Locate the cell with the specified text and output its [X, Y] center coordinate. 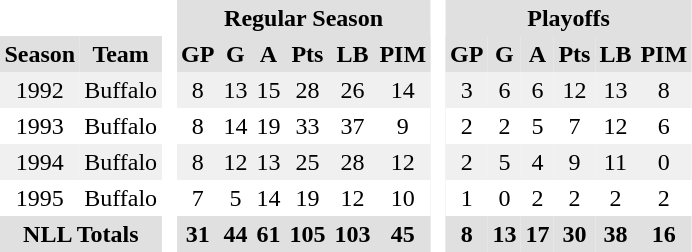
10 [403, 198]
Season [40, 54]
17 [538, 234]
1995 [40, 198]
38 [616, 234]
11 [616, 162]
15 [268, 90]
NLL Totals [81, 234]
Regular Season [304, 18]
105 [308, 234]
1993 [40, 126]
33 [308, 126]
16 [664, 234]
61 [268, 234]
25 [308, 162]
Playoffs [569, 18]
4 [538, 162]
30 [574, 234]
31 [198, 234]
37 [352, 126]
3 [467, 90]
44 [236, 234]
45 [403, 234]
1994 [40, 162]
1 [467, 198]
1992 [40, 90]
Team [121, 54]
103 [352, 234]
26 [352, 90]
